Locate the cell with the specified text and output its (X, Y) center coordinate. 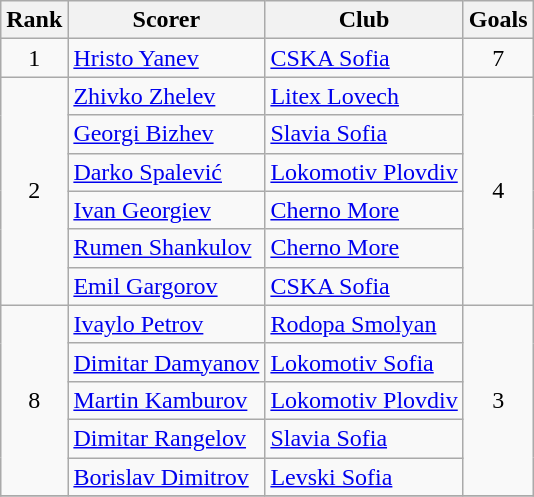
3 (498, 400)
Zhivko Zhelev (166, 96)
Levski Sofia (364, 477)
Rank (34, 20)
7 (498, 58)
Scorer (166, 20)
Hristo Yanev (166, 58)
Dimitar Rangelov (166, 438)
Ivan Georgiev (166, 210)
4 (498, 191)
Borislav Dimitrov (166, 477)
Goals (498, 20)
Darko Spalević (166, 172)
1 (34, 58)
Dimitar Damyanov (166, 362)
Lokomotiv Sofia (364, 362)
Rodopa Smolyan (364, 324)
Ivaylo Petrov (166, 324)
Georgi Bizhev (166, 134)
Rumen Shankulov (166, 248)
Martin Kamburov (166, 400)
Litex Lovech (364, 96)
8 (34, 400)
2 (34, 191)
Emil Gargorov (166, 286)
Club (364, 20)
